Detect which cell encompasses the target text, then output its (X, Y) center coordinate. 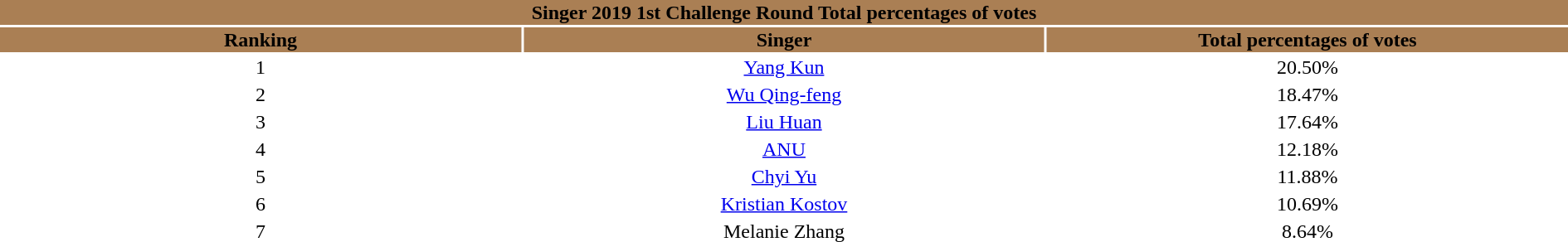
Ranking (261, 40)
Wu Qing-feng (784, 94)
17.64% (1307, 122)
10.69% (1307, 204)
2 (261, 94)
Singer (784, 40)
12.18% (1307, 149)
Chyi Yu (784, 177)
1 (261, 67)
3 (261, 122)
Yang Kun (784, 67)
5 (261, 177)
Liu Huan (784, 122)
Kristian Kostov (784, 204)
6 (261, 204)
11.88% (1307, 177)
18.47% (1307, 94)
Total percentages of votes (1307, 40)
4 (261, 149)
ANU (784, 149)
20.50% (1307, 67)
Singer 2019 1st Challenge Round Total percentages of votes (784, 12)
